Scan for the cell matching the given text and deliver its (x, y) coordinate at center. 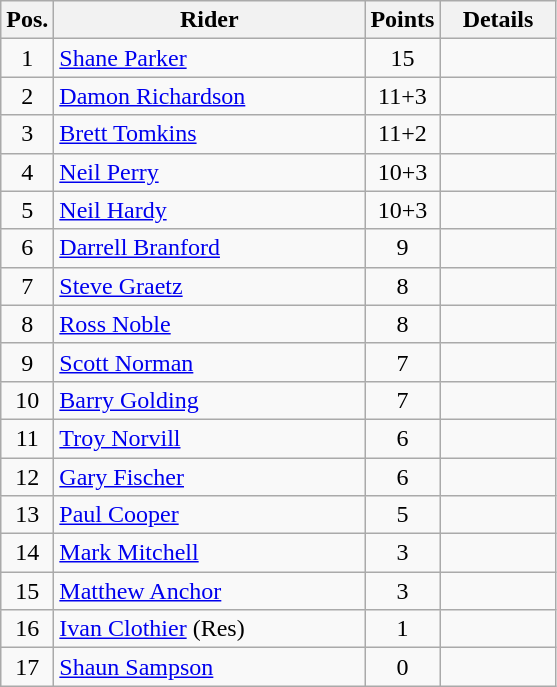
12 (28, 477)
Gary Fischer (210, 477)
Damon Richardson (210, 96)
Shaun Sampson (210, 667)
16 (28, 629)
14 (28, 553)
Neil Hardy (210, 210)
17 (28, 667)
Shane Parker (210, 58)
Barry Golding (210, 400)
Brett Tomkins (210, 134)
Rider (210, 20)
Details (498, 20)
Ivan Clothier (Res) (210, 629)
Paul Cooper (210, 515)
2 (28, 96)
Ross Noble (210, 324)
Points (402, 20)
Neil Perry (210, 172)
11 (28, 438)
Scott Norman (210, 362)
Troy Norvill (210, 438)
Darrell Branford (210, 248)
13 (28, 515)
0 (402, 667)
11+3 (402, 96)
Mark Mitchell (210, 553)
Steve Graetz (210, 286)
10 (28, 400)
11+2 (402, 134)
Matthew Anchor (210, 591)
4 (28, 172)
Pos. (28, 20)
